Return [x, y] of the center of cell containing provided text 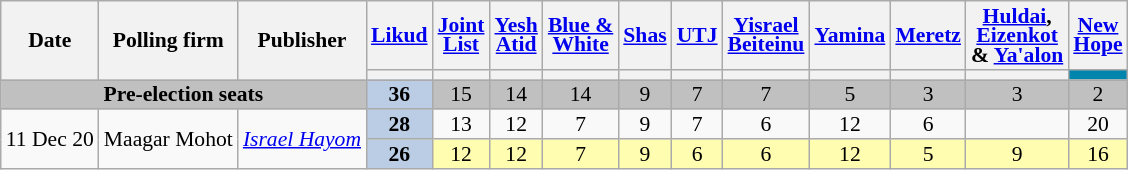
YisraelBeiteinu [766, 36]
20 [1098, 125]
16 [1098, 154]
UTJ [698, 36]
2 [1098, 95]
Meretz [928, 36]
YeshAtid [516, 36]
Polling firm [168, 40]
Yamina [850, 36]
JointList [462, 36]
28 [400, 125]
Likud [400, 36]
Maagar Mohot [168, 140]
Date [50, 40]
36 [400, 95]
Shas [644, 36]
Israel Hayom [302, 140]
11 Dec 20 [50, 140]
Publisher [302, 40]
Pre-election seats [184, 95]
Huldai,Eizenkot & Ya'alon [1017, 36]
NewHope [1098, 36]
26 [400, 154]
Blue &White [580, 36]
15 [462, 95]
13 [462, 125]
